Locate the cell with the specified text and output its (x, y) center coordinate. 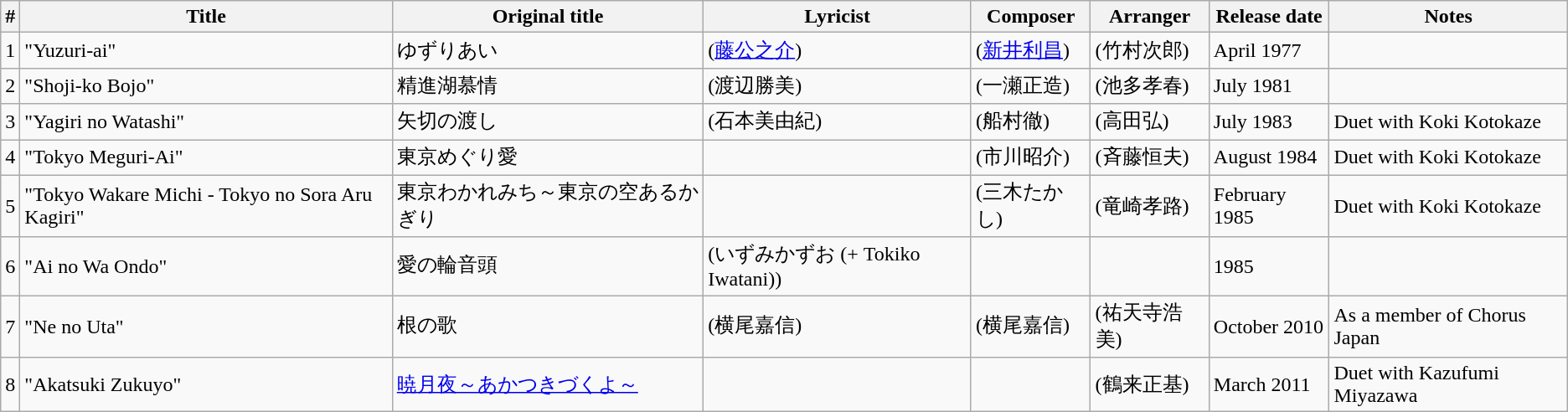
"Tokyo Wakare Michi - Tokyo no Sora Aru Kagiri" (206, 206)
根の歌 (548, 327)
October 2010 (1269, 327)
(石本美由紀) (838, 122)
愛の輪音頭 (548, 266)
暁月夜～あかつきづくよ～ (548, 385)
Duet with Kazufumi Miyazawa (1448, 385)
March 2011 (1269, 385)
Notes (1448, 17)
"Shoji-ko Bojo" (206, 85)
"Tokyo Meguri-Ai" (206, 157)
"Yuzuri-ai" (206, 50)
(鶴来正基) (1149, 385)
Arranger (1149, 17)
(池多孝春) (1149, 85)
Lyricist (838, 17)
(斉藤恒夫) (1149, 157)
東京めぐり愛 (548, 157)
4 (10, 157)
As a member of Chorus Japan (1448, 327)
"Yagiri no Watashi" (206, 122)
July 1981 (1269, 85)
(市川昭介) (1030, 157)
1 (10, 50)
April 1977 (1269, 50)
3 (10, 122)
(祐天寺浩美) (1149, 327)
"Ne no Uta" (206, 327)
精進湖慕情 (548, 85)
(渡辺勝美) (838, 85)
(三木たかし) (1030, 206)
(高田弘) (1149, 122)
(一瀬正造) (1030, 85)
# (10, 17)
8 (10, 385)
Composer (1030, 17)
東京わかれみち～東京の空あるかぎり (548, 206)
February 1985 (1269, 206)
July 1983 (1269, 122)
1985 (1269, 266)
Title (206, 17)
(竜崎孝路) (1149, 206)
6 (10, 266)
"Ai no Wa Ondo" (206, 266)
(竹村次郎) (1149, 50)
ゆずりあい (548, 50)
"Akatsuki Zukuyo" (206, 385)
Original title (548, 17)
Release date (1269, 17)
(いずみかずお (+ Tokiko Iwatani)) (838, 266)
7 (10, 327)
(新井利昌) (1030, 50)
5 (10, 206)
矢切の渡し (548, 122)
August 1984 (1269, 157)
(船村徹) (1030, 122)
2 (10, 85)
(藤公之介) (838, 50)
